Scan for the cell matching the given text and deliver its [X, Y] coordinate at center. 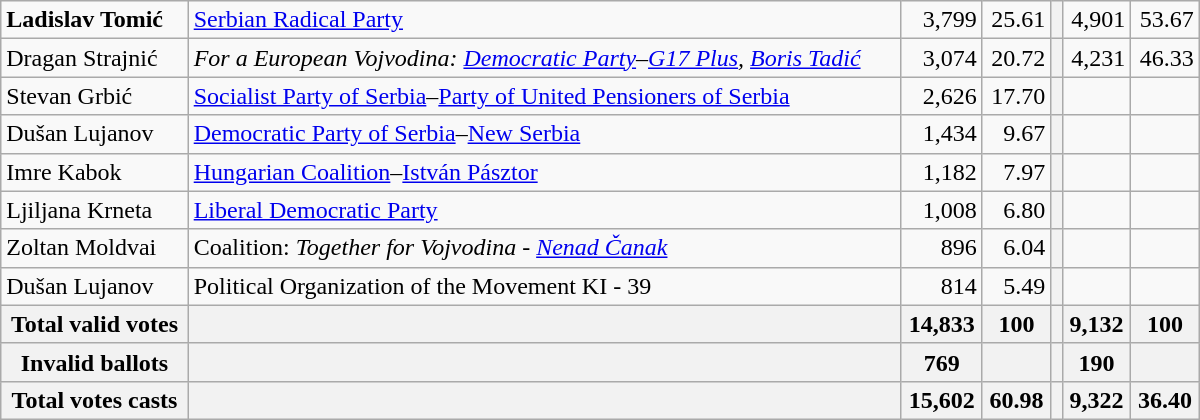
896 [942, 248]
36.40 [1166, 400]
2,626 [942, 96]
Serbian Radical Party [544, 20]
1,008 [942, 210]
Democratic Party of Serbia–New Serbia [544, 134]
9,322 [1096, 400]
60.98 [1016, 400]
46.33 [1166, 58]
814 [942, 286]
3,074 [942, 58]
4,231 [1096, 58]
4,901 [1096, 20]
6.80 [1016, 210]
769 [942, 362]
Coalition: Together for Vojvodina - Nenad Čanak [544, 248]
15,602 [942, 400]
190 [1096, 362]
Ladislav Tomić [94, 20]
Ljiljana Krneta [94, 210]
Zoltan Moldvai [94, 248]
9.67 [1016, 134]
9,132 [1096, 324]
53.67 [1166, 20]
17.70 [1016, 96]
Total valid votes [94, 324]
6.04 [1016, 248]
For a European Vojvodina: Democratic Party–G17 Plus, Boris Tadić [544, 58]
7.97 [1016, 172]
Total votes casts [94, 400]
Political Organization of the Movement KI - 39 [544, 286]
Imre Kabok [94, 172]
14,833 [942, 324]
20.72 [1016, 58]
5.49 [1016, 286]
Socialist Party of Serbia–Party of United Pensioners of Serbia [544, 96]
Invalid ballots [94, 362]
Dragan Strajnić [94, 58]
1,434 [942, 134]
Hungarian Coalition–István Pásztor [544, 172]
Liberal Democratic Party [544, 210]
25.61 [1016, 20]
1,182 [942, 172]
Stevan Grbić [94, 96]
3,799 [942, 20]
